Return [X, Y] of the center of cell containing provided text 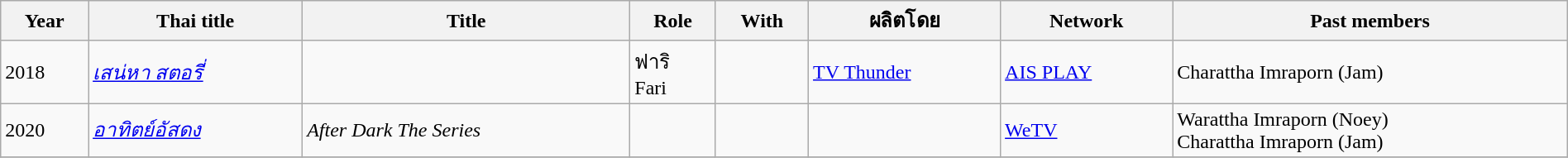
2020 [45, 131]
WeTV [1087, 131]
AIS PLAY [1087, 72]
เสน่หา สตอรี่ [195, 72]
ผลิตโดย [905, 22]
Thai title [195, 22]
Network [1087, 22]
TV Thunder [905, 72]
Past members [1370, 22]
Warattha Imraporn (Noey) Charattha Imraporn (Jam) [1370, 131]
Title [466, 22]
With [762, 22]
After Dark The Series [466, 131]
2018 [45, 72]
Role [673, 22]
อาทิตย์อัสดง [195, 131]
Year [45, 22]
ฟาริ Fari [673, 72]
Charattha Imraporn (Jam) [1370, 72]
